Find where the given text appears and provide that cell's center as [x, y] coordinate. 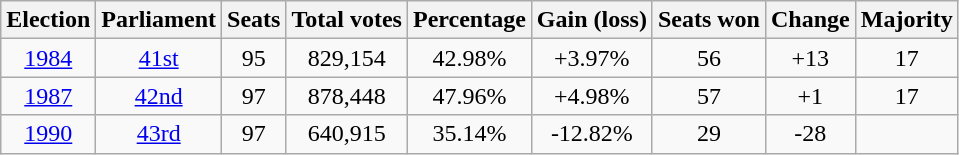
Seats [254, 20]
Election [48, 20]
42.98% [469, 58]
640,915 [347, 134]
Change [810, 20]
Parliament [159, 20]
Seats won [708, 20]
+3.97% [592, 58]
829,154 [347, 58]
+13 [810, 58]
1990 [48, 134]
56 [708, 58]
Gain (loss) [592, 20]
878,448 [347, 96]
1987 [48, 96]
95 [254, 58]
41st [159, 58]
-12.82% [592, 134]
29 [708, 134]
47.96% [469, 96]
1984 [48, 58]
+1 [810, 96]
43rd [159, 134]
42nd [159, 96]
Percentage [469, 20]
Majority [906, 20]
-28 [810, 134]
57 [708, 96]
+4.98% [592, 96]
Total votes [347, 20]
35.14% [469, 134]
